Pinpoint the cell where the given text exists, returning its [x, y] midpoint coordinate. 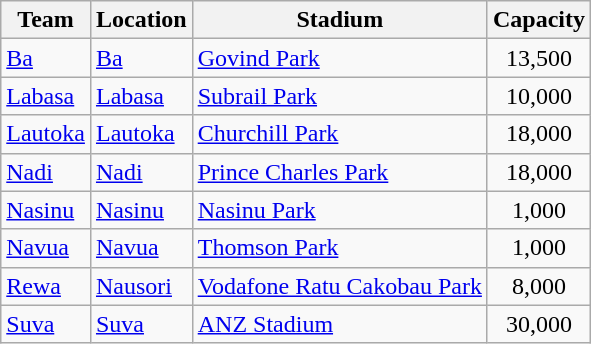
30,000 [538, 324]
Churchill Park [340, 134]
Location [141, 20]
Rewa [46, 286]
Vodafone Ratu Cakobau Park [340, 286]
13,500 [538, 58]
Nausori [141, 286]
Prince Charles Park [340, 172]
Subrail Park [340, 96]
Team [46, 20]
10,000 [538, 96]
Govind Park [340, 58]
8,000 [538, 286]
Stadium [340, 20]
ANZ Stadium [340, 324]
Capacity [538, 20]
Thomson Park [340, 248]
Nasinu Park [340, 210]
